For the text-containing cell, return its midpoint in (x, y) coordinate format. 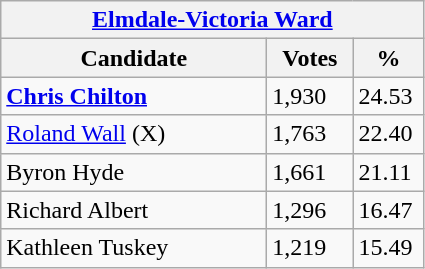
Elmdale-Victoria Ward (212, 20)
24.53 (388, 96)
1,296 (310, 210)
21.11 (388, 172)
1,661 (310, 172)
Candidate (134, 58)
Chris Chilton (134, 96)
% (388, 58)
1,219 (310, 248)
Roland Wall (X) (134, 134)
15.49 (388, 248)
Byron Hyde (134, 172)
Richard Albert (134, 210)
Votes (310, 58)
22.40 (388, 134)
16.47 (388, 210)
1,930 (310, 96)
Kathleen Tuskey (134, 248)
1,763 (310, 134)
